Search for the cell housing the specified text and yield its (x, y) center coordinate. 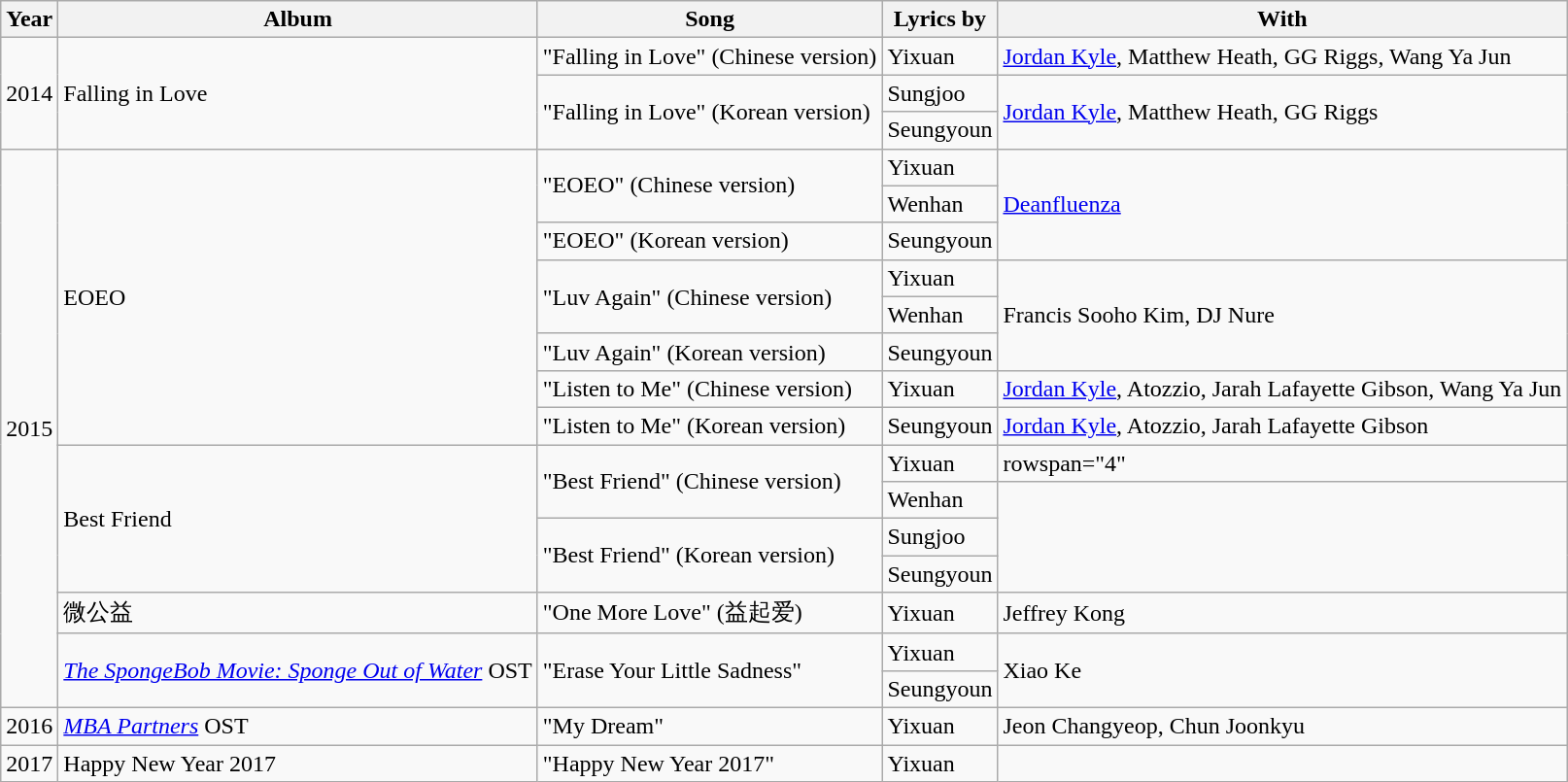
"Luv Again" (Chinese version) (709, 296)
"Listen to Me" (Chinese version) (709, 389)
2016 (29, 726)
2015 (29, 427)
Xiao Ke (1282, 670)
"Luv Again" (Korean version) (709, 352)
Song (709, 19)
"Happy New Year 2017" (709, 763)
"Falling in Love" (Chinese version) (709, 56)
2014 (29, 93)
"My Dream" (709, 726)
"EOEO" (Korean version) (709, 241)
Lyrics by (940, 19)
Jeffrey Kong (1282, 614)
2017 (29, 763)
Jordan Kyle, Matthew Heath, GG Riggs, Wang Ya Jun (1282, 56)
"Erase Your Little Sadness" (709, 670)
"Falling in Love" (Korean version) (709, 112)
"Best Friend" (Korean version) (709, 556)
The SpongeBob Movie: Sponge Out of Water OST (297, 670)
Francis Sooho Kim, DJ Nure (1282, 315)
Jordan Kyle, Atozzio, Jarah Lafayette Gibson, Wang Ya Jun (1282, 389)
微公益 (297, 614)
Jordan Kyle, Atozzio, Jarah Lafayette Gibson (1282, 425)
With (1282, 19)
Jordan Kyle, Matthew Heath, GG Riggs (1282, 112)
rowspan="4" (1282, 463)
MBA Partners OST (297, 726)
Year (29, 19)
"Listen to Me" (Korean version) (709, 425)
Jeon Changyeop, Chun Joonkyu (1282, 726)
Deanfluenza (1282, 204)
"Best Friend" (Chinese version) (709, 482)
Falling in Love (297, 93)
Album (297, 19)
"EOEO" (Chinese version) (709, 186)
"One More Love" (益起爱) (709, 614)
Happy New Year 2017 (297, 763)
EOEO (297, 296)
Best Friend (297, 519)
